Determine the (X, Y) coordinate at the center of the cell enclosing the given text.  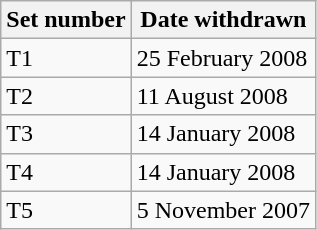
Date withdrawn (223, 20)
T2 (66, 96)
T4 (66, 172)
11 August 2008 (223, 96)
Set number (66, 20)
T5 (66, 210)
T3 (66, 134)
5 November 2007 (223, 210)
T1 (66, 58)
25 February 2008 (223, 58)
